Determine the [x, y] coordinate at the center of the cell enclosing the given text.  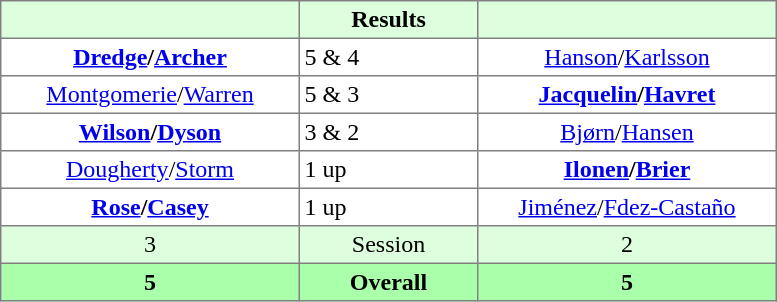
Hanson/Karlsson [627, 57]
Overall [388, 282]
3 & 2 [388, 132]
Dougherty/Storm [150, 170]
5 & 3 [388, 95]
Montgomerie/Warren [150, 95]
Jiménez/Fdez-Castaño [627, 207]
Rose/Casey [150, 207]
3 [150, 245]
2 [627, 245]
5 & 4 [388, 57]
Dredge/Archer [150, 57]
Jacquelin/Havret [627, 95]
Results [388, 20]
Ilonen/Brier [627, 170]
Bjørn/Hansen [627, 132]
Wilson/Dyson [150, 132]
Session [388, 245]
